Determine the (X, Y) coordinate at the center of the cell enclosing the given text.  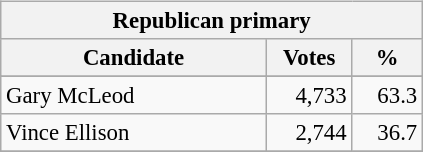
Candidate (134, 58)
4,733 (309, 96)
63.3 (388, 96)
2,744 (309, 133)
Vince Ellison (134, 133)
Republican primary (212, 21)
36.7 (388, 133)
Votes (309, 58)
Gary McLeod (134, 96)
% (388, 58)
